For the text-containing cell, return its midpoint in [x, y] coordinate format. 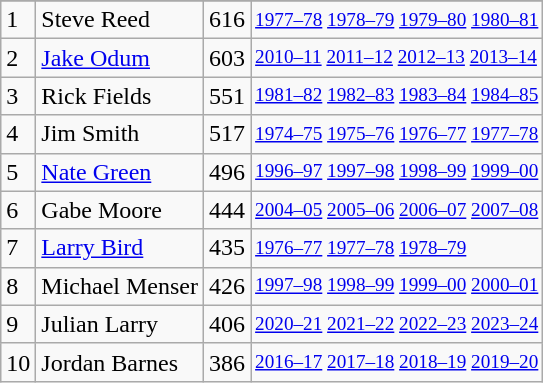
Larry Bird [120, 248]
Jordan Barnes [120, 362]
Michael Menser [120, 286]
4 [18, 134]
10 [18, 362]
406 [226, 324]
2010–11 2011–12 2012–13 2013–14 [397, 58]
2 [18, 58]
426 [226, 286]
9 [18, 324]
1996–97 1997–98 1998–99 1999–00 [397, 172]
Jake Odum [120, 58]
2016–17 2017–18 2018–19 2019–20 [397, 362]
Nate Green [120, 172]
496 [226, 172]
Gabe Moore [120, 210]
Rick Fields [120, 96]
7 [18, 248]
3 [18, 96]
8 [18, 286]
444 [226, 210]
1977–78 1978–79 1979–80 1980–81 [397, 20]
2004–05 2005–06 2006–07 2007–08 [397, 210]
5 [18, 172]
1974–75 1975–76 1976–77 1977–78 [397, 134]
Jim Smith [120, 134]
1997–98 1998–99 1999–00 2000–01 [397, 286]
2020–21 2021–22 2022–23 2023–24 [397, 324]
1 [18, 20]
6 [18, 210]
603 [226, 58]
517 [226, 134]
386 [226, 362]
551 [226, 96]
616 [226, 20]
Julian Larry [120, 324]
1981–82 1982–83 1983–84 1984–85 [397, 96]
435 [226, 248]
1976–77 1977–78 1978–79 [397, 248]
Steve Reed [120, 20]
